Return (x, y) of the center of cell containing provided text 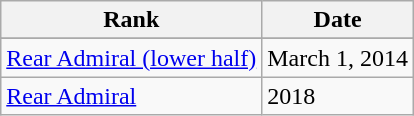
2018 (338, 96)
Rank (132, 20)
Date (338, 20)
Rear Admiral (132, 96)
March 1, 2014 (338, 58)
Rear Admiral (lower half) (132, 58)
